Pinpoint the cell where the given text exists, returning its [X, Y] midpoint coordinate. 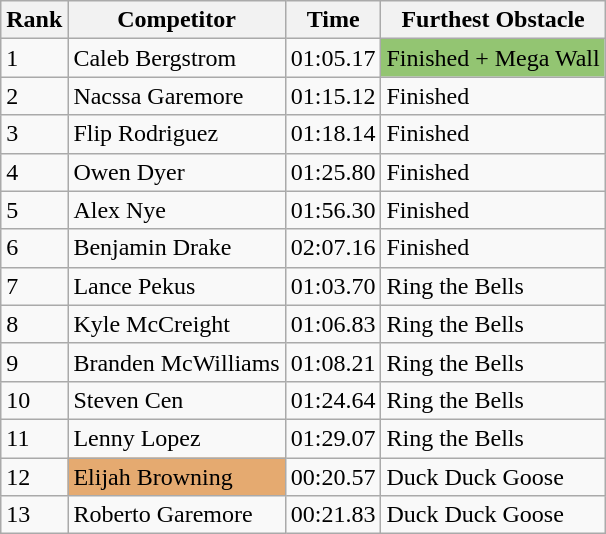
6 [34, 248]
02:07.16 [333, 248]
Steven Cen [176, 400]
Branden McWilliams [176, 362]
01:56.30 [333, 210]
12 [34, 477]
00:20.57 [333, 477]
01:05.17 [333, 58]
3 [34, 134]
2 [34, 96]
01:03.70 [333, 286]
01:24.64 [333, 400]
13 [34, 515]
9 [34, 362]
Time [333, 20]
Lance Pekus [176, 286]
Flip Rodriguez [176, 134]
Finished + Mega Wall [493, 58]
5 [34, 210]
Elijah Browning [176, 477]
01:15.12 [333, 96]
Lenny Lopez [176, 438]
Benjamin Drake [176, 248]
Furthest Obstacle [493, 20]
Alex Nye [176, 210]
01:25.80 [333, 172]
1 [34, 58]
Roberto Garemore [176, 515]
00:21.83 [333, 515]
Caleb Bergstrom [176, 58]
01:06.83 [333, 324]
Rank [34, 20]
01:29.07 [333, 438]
Owen Dyer [176, 172]
01:18.14 [333, 134]
Kyle McCreight [176, 324]
11 [34, 438]
Nacssa Garemore [176, 96]
10 [34, 400]
01:08.21 [333, 362]
Competitor [176, 20]
7 [34, 286]
8 [34, 324]
4 [34, 172]
